Return the (X, Y) coordinate for the center point of the cell that contains the specified text.  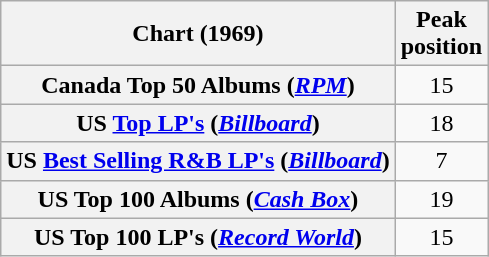
US Top 100 Albums (Cash Box) (198, 199)
Peakposition (441, 34)
18 (441, 123)
US Top LP's (Billboard) (198, 123)
US Top 100 LP's (Record World) (198, 237)
7 (441, 161)
19 (441, 199)
Canada Top 50 Albums (RPM) (198, 85)
US Best Selling R&B LP's (Billboard) (198, 161)
Chart (1969) (198, 34)
